Return [x, y] of the center of cell containing provided text 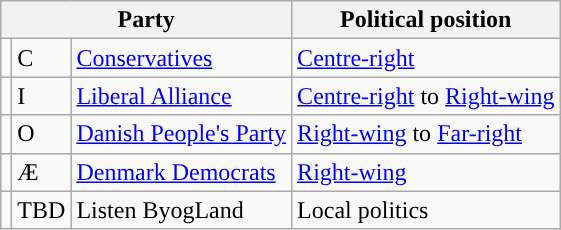
Æ [42, 172]
Listen ByogLand [182, 210]
Danish People's Party [182, 134]
TBD [42, 210]
Political position [426, 20]
Centre-right to Right-wing [426, 96]
Local politics [426, 210]
Conservatives [182, 58]
O [42, 134]
Right-wing to Far-right [426, 134]
Denmark Democrats [182, 172]
Centre-right [426, 58]
Liberal Alliance [182, 96]
Right-wing [426, 172]
Party [146, 20]
I [42, 96]
C [42, 58]
